Locate the cell with the specified text and output its [x, y] center coordinate. 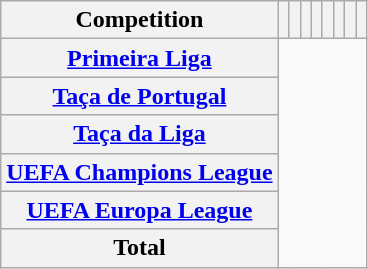
UEFA Champions League [140, 172]
Taça de Portugal [140, 96]
UEFA Europa League [140, 210]
Total [140, 248]
Taça da Liga [140, 134]
Primeira Liga [140, 58]
Competition [140, 20]
